Return the [X, Y] coordinate for the center point of the cell that contains the specified text.  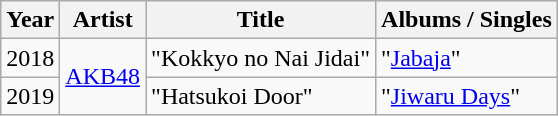
Artist [103, 20]
"Jabaja" [467, 58]
"Hatsukoi Door" [261, 96]
"Kokkyo no Nai Jidai" [261, 58]
2019 [30, 96]
Year [30, 20]
Title [261, 20]
2018 [30, 58]
"Jiwaru Days" [467, 96]
AKB48 [103, 77]
Albums / Singles [467, 20]
